Return the [x, y] coordinate for the center point of the cell that contains the specified text.  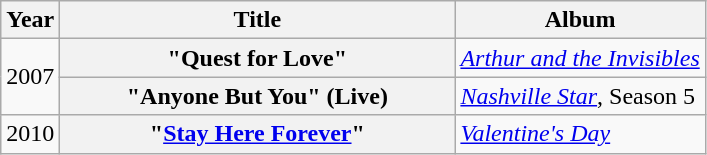
Nashville Star, Season 5 [580, 96]
Arthur and the Invisibles [580, 58]
"Anyone But You" (Live) [258, 96]
Title [258, 20]
2007 [30, 77]
Album [580, 20]
Year [30, 20]
Valentine's Day [580, 134]
"Stay Here Forever" [258, 134]
"Quest for Love" [258, 58]
2010 [30, 134]
